Search for the cell housing the specified text and yield its [x, y] center coordinate. 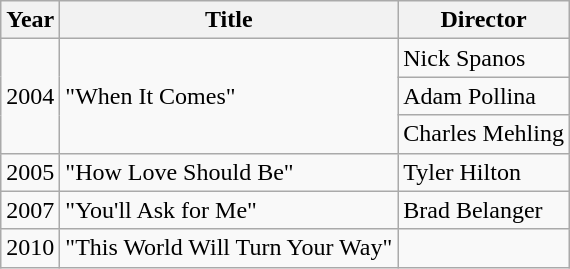
Charles Mehling [484, 134]
2005 [30, 172]
Nick Spanos [484, 58]
Year [30, 20]
Adam Pollina [484, 96]
"You'll Ask for Me" [229, 210]
2007 [30, 210]
Title [229, 20]
2004 [30, 96]
"This World Will Turn Your Way" [229, 248]
"How Love Should Be" [229, 172]
Tyler Hilton [484, 172]
Director [484, 20]
2010 [30, 248]
Brad Belanger [484, 210]
"When It Comes" [229, 96]
